Return the [x, y] coordinate for the center point of the cell that contains the specified text.  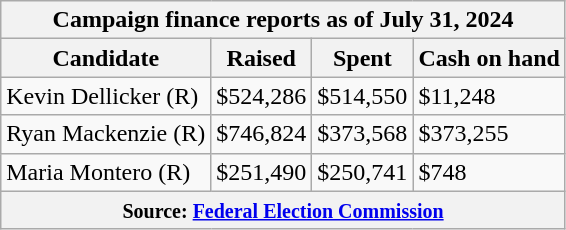
$250,741 [362, 172]
Candidate [106, 58]
Ryan Mackenzie (R) [106, 134]
$748 [489, 172]
Source: Federal Election Commission [284, 210]
$373,568 [362, 134]
$746,824 [262, 134]
Maria Montero (R) [106, 172]
$251,490 [262, 172]
$514,550 [362, 96]
$524,286 [262, 96]
$11,248 [489, 96]
Raised [262, 58]
Cash on hand [489, 58]
$373,255 [489, 134]
Spent [362, 58]
Campaign finance reports as of July 31, 2024 [284, 20]
Kevin Dellicker (R) [106, 96]
